Find where the given text appears and provide that cell's center as [x, y] coordinate. 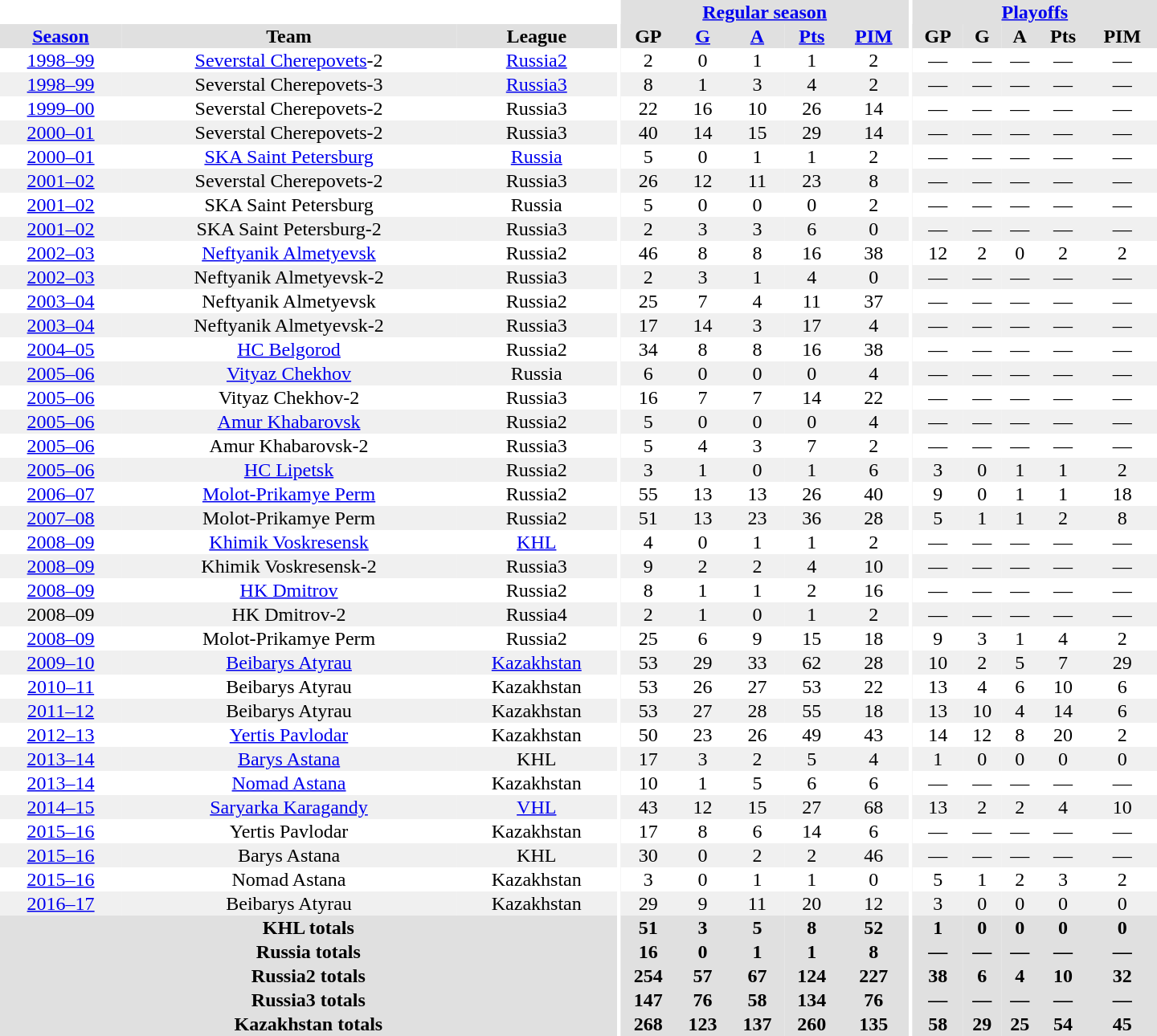
HK Dmitrov [289, 590]
SKA Saint Petersburg-2 [289, 229]
2004–05 [61, 349]
VHL [537, 807]
Team [289, 36]
2012–13 [61, 735]
2016–17 [61, 903]
2007–08 [61, 518]
33 [758, 663]
137 [758, 1024]
HC Belgorod [289, 349]
Khimik Voskresensk-2 [289, 566]
68 [873, 807]
2011–12 [61, 711]
32 [1122, 976]
34 [648, 349]
Amur Khabarovsk-2 [289, 446]
62 [812, 663]
268 [648, 1024]
HK Dmitrov-2 [289, 614]
Saryarka Karagandy [289, 807]
Vityaz Chekhov [289, 373]
49 [812, 735]
Vityaz Chekhov-2 [289, 398]
Season [61, 36]
2006–07 [61, 494]
45 [1122, 1024]
Playoffs [1035, 12]
135 [873, 1024]
36 [812, 518]
124 [812, 976]
54 [1064, 1024]
Russia2 totals [309, 976]
147 [648, 1000]
Amur Khabarovsk [289, 422]
2014–15 [61, 807]
KHL totals [309, 928]
Russia totals [309, 952]
2009–10 [61, 663]
123 [703, 1024]
2010–11 [61, 687]
Russia4 [537, 614]
Kazakhstan totals [309, 1024]
37 [873, 301]
Regular season [765, 12]
Russia3 totals [309, 1000]
260 [812, 1024]
52 [873, 928]
134 [812, 1000]
67 [758, 976]
Khimik Voskresensk [289, 542]
227 [873, 976]
254 [648, 976]
League [537, 36]
1999–00 [61, 108]
30 [648, 855]
57 [703, 976]
50 [648, 735]
Severstal Cherepovets-3 [289, 84]
HC Lipetsk [289, 470]
